Capture the cell that displays the provided text and extract its [x, y] central coordinate. 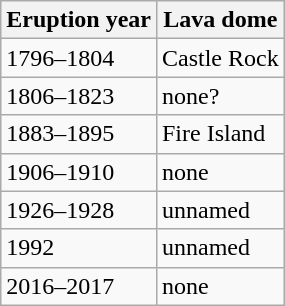
none? [220, 96]
2016–2017 [79, 286]
Fire Island [220, 134]
1926–1928 [79, 210]
1883–1895 [79, 134]
Castle Rock [220, 58]
1906–1910 [79, 172]
1796–1804 [79, 58]
Eruption year [79, 20]
Lava dome [220, 20]
1806–1823 [79, 96]
1992 [79, 248]
